Return (X, Y) of the center of cell containing provided text 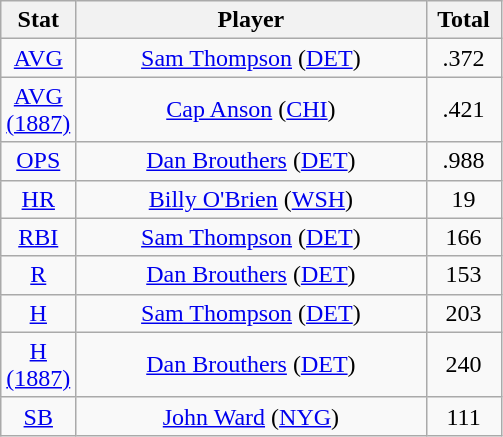
203 (464, 313)
19 (464, 199)
Total (464, 20)
H(1887) (38, 364)
H (38, 313)
Cap Anson (CHI) (251, 110)
Player (251, 20)
111 (464, 416)
153 (464, 275)
OPS (38, 161)
.988 (464, 161)
.421 (464, 110)
166 (464, 237)
R (38, 275)
SB (38, 416)
RBI (38, 237)
.372 (464, 58)
John Ward (NYG) (251, 416)
AVG(1887) (38, 110)
AVG (38, 58)
240 (464, 364)
HR (38, 199)
Stat (38, 20)
Billy O'Brien (WSH) (251, 199)
